Locate the cell with the specified text and output its (X, Y) center coordinate. 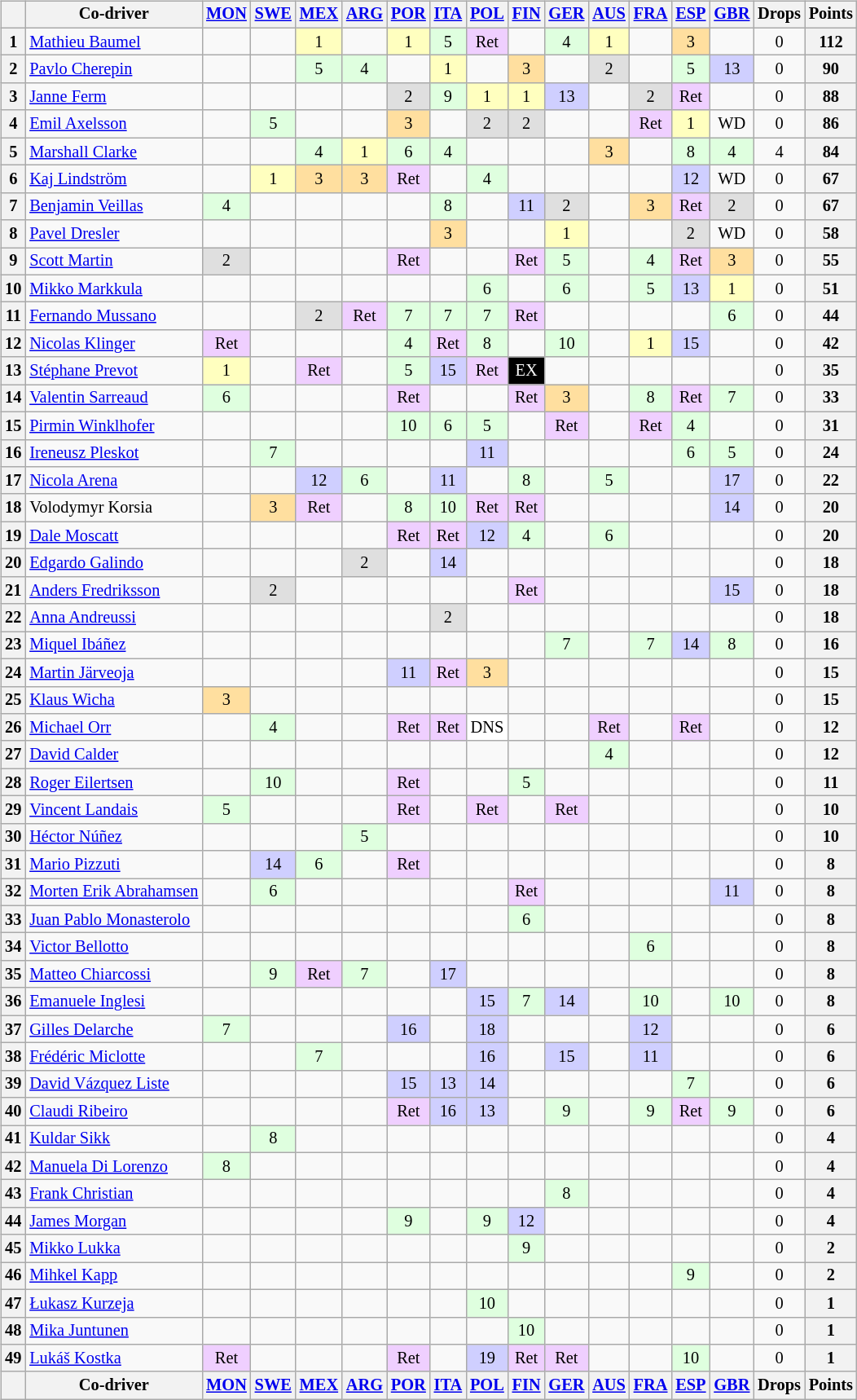
Benjamin Veillas (114, 206)
Mario Pizzuti (114, 865)
45 (13, 1248)
Anna Andreussi (114, 618)
37 (13, 1029)
Stéphane Prevot (114, 371)
Anders Fredriksson (114, 590)
Dale Moscatt (114, 535)
Nicolas Klinger (114, 344)
86 (831, 124)
Pavlo Cherepin (114, 69)
Valentin Sarreaud (114, 398)
Miquel Ibáñez (114, 645)
28 (13, 782)
Matteo Chiarcossi (114, 975)
Volodymyr Korsia (114, 508)
Kaj Lindström (114, 179)
Edgardo Galindo (114, 563)
58 (831, 234)
Pavel Dresler (114, 234)
Frank Christian (114, 1194)
Marshall Clarke (114, 152)
Emanuele Inglesi (114, 1002)
40 (13, 1112)
21 (13, 590)
55 (831, 262)
Roger Eilertsen (114, 782)
Mika Juntunen (114, 1331)
Klaus Wicha (114, 700)
112 (831, 42)
Michael Orr (114, 728)
James Morgan (114, 1222)
26 (13, 728)
Łukasz Kurzeja (114, 1303)
41 (13, 1139)
Victor Bellotto (114, 947)
25 (13, 700)
46 (13, 1276)
Mikko Markkula (114, 288)
Nicola Arena (114, 481)
43 (13, 1194)
Frédéric Miclotte (114, 1057)
Manuela Di Lorenzo (114, 1166)
Morten Erik Abrahamsen (114, 892)
Juan Pablo Monasterolo (114, 919)
49 (13, 1358)
88 (831, 97)
36 (13, 1002)
Kuldar Sikk (114, 1139)
29 (13, 810)
48 (13, 1331)
Janne Ferm (114, 97)
Pirmin Winklhofer (114, 425)
Gilles Delarche (114, 1029)
EX (526, 371)
Claudi Ribeiro (114, 1112)
32 (13, 892)
Mathieu Baumel (114, 42)
Lukáš Kostka (114, 1358)
30 (13, 837)
Scott Martin (114, 262)
David Vázquez Liste (114, 1084)
51 (831, 288)
Mihkel Kapp (114, 1276)
DNS (487, 728)
90 (831, 69)
84 (831, 152)
Martin Järveoja (114, 672)
David Calder (114, 755)
Héctor Núñez (114, 837)
Fernando Mussano (114, 316)
34 (13, 947)
39 (13, 1084)
Vincent Landais (114, 810)
Ireneusz Pleskot (114, 453)
23 (13, 645)
Mikko Lukka (114, 1248)
38 (13, 1057)
27 (13, 755)
Emil Axelsson (114, 124)
47 (13, 1303)
